From the cell containing the given text, extract its center point as (X, Y) coordinate. 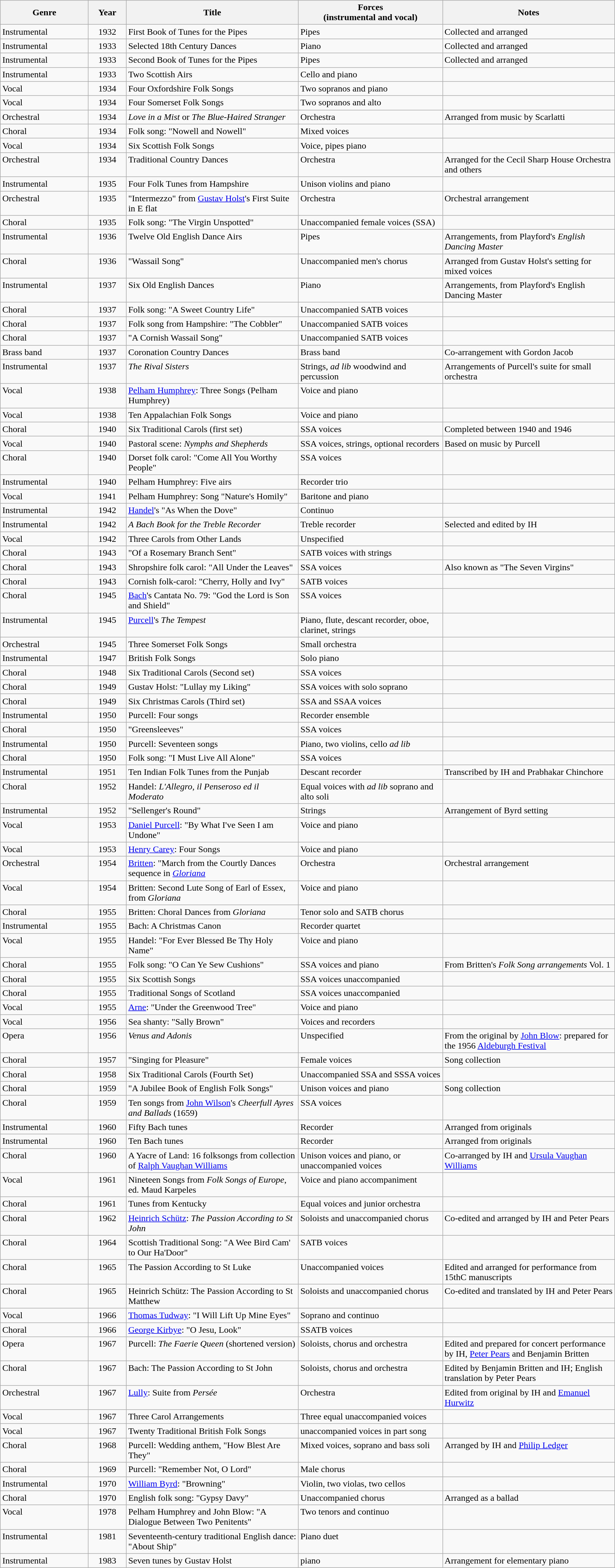
Recorder trio (370, 482)
1951 (108, 772)
Ten songs from John Wilson's Cheerfull Ayres and Ballads (1659) (212, 1108)
Nineteen Songs from Folk Songs of Europe, ed. Maud Karpeles (212, 1184)
Folk song: "A Sweet Country Life" (212, 310)
Ten Indian Folk Tunes from the Punjab (212, 772)
Traditional Songs of Scotland (212, 993)
Title (212, 13)
Voice, pipes piano (370, 145)
Folk song: "The Virgin Unspotted" (212, 223)
"Greensleeves" (212, 729)
Six Scottish Songs (212, 979)
Based on music by Purcell (529, 443)
Venus and Adonis (212, 1041)
Small orchestra (370, 644)
Strings, ad lib woodwind and percussion (370, 371)
Purcell: Seventeen songs (212, 743)
Ten Bach tunes (212, 1141)
Female voices (370, 1060)
Two Scottish Airs (212, 74)
Coronation Country Dances (212, 352)
George Kirbye: "O Jesu, Look" (212, 1330)
1964 (108, 1247)
"Wassail Song" (212, 266)
Unaccompanied female voices (SSA) (370, 223)
1957 (108, 1060)
Arranged as a ballad (529, 1498)
The Rival Sisters (212, 371)
Arrangement of Byrd setting (529, 811)
Male chorus (370, 1469)
Unison violins and piano (370, 184)
Britten: "March from the Courtly Dances sequence in Gloriana (212, 869)
Gustav Holst: "Lullay my Liking" (212, 687)
"Of a Rosemary Branch Sent" (212, 553)
Strings (370, 811)
Pelham Humphrey: Five airs (212, 482)
Edited and prepared for concert performance by IH, Peter Pears and Benjamin Britten (529, 1349)
Unison voices and piano, or unaccompanied voices (370, 1161)
Dorset folk carol: "Come All You Worthy People" (212, 462)
Second Book of Tunes for the Pipes (212, 60)
"A Cornish Wassail Song" (212, 338)
SATB voices with strings (370, 553)
Tunes from Kentucky (212, 1204)
SSATB voices (370, 1330)
1947 (108, 658)
Pelham Humphrey: Three Songs (Pelham Humphrey) (212, 396)
Pelham Humphrey: Song "Nature's Homily" (212, 496)
1958 (108, 1074)
Folk song: "I Must Live All Alone" (212, 758)
Forces(instrumental and vocal) (370, 13)
Cello and piano (370, 74)
First Book of Tunes for the Pipes (212, 32)
Bach's Cantata No. 79: "God the Lord is Son and Shield" (212, 600)
Three Carols from Other Lands (212, 539)
Piano duet (370, 1541)
Transcribed by IH and Prabhakar Chinchore (529, 772)
Recorder ensemble (370, 715)
Genre (44, 13)
Selected 18th Century Dances (212, 46)
English folk song: "Gypsy Davy" (212, 1498)
Edited by Benjamin Britten and IH; English translation by Peter Pears (529, 1373)
Equal voices with ad lib soprano and alto soli (370, 792)
Mixed voices (370, 131)
Arrangement for elementary piano (529, 1561)
Arranged by IH and Philip Ledger (529, 1450)
Handel: L'Allegro, il Penseroso ed il Moderato (212, 792)
Solo piano (370, 658)
1941 (108, 496)
Piano, two violins, cello ad lib (370, 743)
Three Somerset Folk Songs (212, 644)
Edited from original by IH and Emanuel Hurwitz (529, 1397)
Twenty Traditional British Folk Songs (212, 1431)
Voice and piano accompaniment (370, 1184)
Notes (529, 13)
1932 (108, 32)
Thomas Tudway: "I Will Lift Up Mine Eyes" (212, 1315)
The Passion According to St Luke (212, 1272)
Descant recorder (370, 772)
Arne: "Under the Greenwood Tree" (212, 1007)
Cornish folk-carol: "Cherry, Holly and Ivy" (212, 581)
Six Christmas Carols (Third set) (212, 701)
Four Folk Tunes from Hampshire (212, 184)
Folk song from Hampshire: "The Cobbler" (212, 324)
Britten: Choral Dances from Gloriana (212, 912)
Sea shanty: "Sally Brown" (212, 1021)
Arranged for the Cecil Sharp House Orchestra and others (529, 164)
Six Traditional Carols (Fourth Set) (212, 1074)
Arrangements of Purcell's suite for small orchestra (529, 371)
Piano, flute, descant recorder, oboe, clarinet, strings (370, 625)
Fifty Bach tunes (212, 1127)
A Yacre of Land: 16 folksongs from collection of Ralph Vaughan Williams (212, 1161)
1968 (108, 1450)
Traditional Country Dances (212, 164)
Violin, two violas, two cellos (370, 1484)
British Folk Songs (212, 658)
Six Traditional Carols (first set) (212, 429)
SSA voices and piano (370, 965)
Purcell: Wedding anthem, "How Blest Are They" (212, 1450)
Purcell: Four songs (212, 715)
Co-arranged by IH and Ursula Vaughan Williams (529, 1161)
1978 (108, 1517)
"Sellenger's Round" (212, 811)
Two sopranos and alto (370, 103)
Two sopranos and piano (370, 89)
Three Carol Arrangements (212, 1417)
Six Scottish Folk Songs (212, 145)
Tenor solo and SATB chorus (370, 912)
Folk song: "Nowell and Nowell" (212, 131)
"Intermezzo" from Gustav Holst's First Suite in E flat (212, 203)
Co-edited and arranged by IH and Peter Pears (529, 1223)
Heinrich Schütz: The Passion According to St John (212, 1223)
Bach: A Christmas Canon (212, 926)
Equal voices and junior orchestra (370, 1204)
SSA voices with solo soprano (370, 687)
Six Old English Dances (212, 291)
Unison voices and piano (370, 1089)
"A Jubilee Book of English Folk Songs" (212, 1089)
Unaccompanied voices (370, 1272)
SSA and SSAA voices (370, 701)
From Britten's Folk Song arrangements Vol. 1 (529, 965)
Daniel Purcell: "By What I've Seen I am Undone" (212, 830)
From the original by John Blow: prepared for the 1956 Aldeburgh Festival (529, 1041)
Pelham Humphrey and John Blow: "A Dialogue Between Two Penitents" (212, 1517)
Folk song: "O Can Ye Sew Cushions" (212, 965)
Baritone and piano (370, 496)
Handel: "For Ever Blessed Be Thy Holy Name" (212, 946)
William Byrd: "Browning" (212, 1484)
Seventeenth-century traditional English dance: "About Ship" (212, 1541)
Also known as "The Seven Virgins" (529, 567)
Purcell's The Tempest (212, 625)
Six Traditional Carols (Second set) (212, 673)
SSA voices, strings, optional recorders (370, 443)
Co-edited and translated by IH and Peter Pears (529, 1296)
Co-arrangement with Gordon Jacob (529, 352)
Unaccompanied SSA and SSSA voices (370, 1074)
Selected and edited by IH (529, 525)
Seven tunes by Gustav Holst (212, 1561)
Arranged from Gustav Holst's setting for mixed voices (529, 266)
"Singing for Pleasure" (212, 1060)
1948 (108, 673)
Pastoral scene: Nymphs and Shepherds (212, 443)
Britten: Second Lute Song of Earl of Essex, from Gloriana (212, 892)
Ten Appalachian Folk Songs (212, 415)
Year (108, 13)
Continuo (370, 510)
unaccompanied voices in part song (370, 1431)
Three equal unaccompanied voices (370, 1417)
Unaccompanied men's chorus (370, 266)
Purcell: "Remember Not, O Lord" (212, 1469)
Mixed voices, soprano and bass soli (370, 1450)
Voices and recorders (370, 1021)
Bach: The Passion According to St John (212, 1373)
1983 (108, 1561)
Unaccompanied chorus (370, 1498)
piano (370, 1561)
Four Somerset Folk Songs (212, 103)
1981 (108, 1541)
Treble recorder (370, 525)
Heinrich Schütz: The Passion According to St Matthew (212, 1296)
Purcell: The Faerie Queen (shortened version) (212, 1349)
Edited and arranged for performance from 15thC manuscripts (529, 1272)
Scottish Traditional Song: "A Wee Bird Cam' to Our Ha'Door" (212, 1247)
1962 (108, 1223)
1969 (108, 1469)
Lully: Suite from Persée (212, 1397)
Completed between 1940 and 1946 (529, 429)
A Bach Book for the Treble Recorder (212, 525)
Four Oxfordshire Folk Songs (212, 89)
Henry Carey: Four Songs (212, 849)
Arranged from music by Scarlatti (529, 117)
Two tenors and continuo (370, 1517)
Love in a Mist or The Blue-Haired Stranger (212, 117)
Recorder quartet (370, 926)
Handel's "As When the Dove" (212, 510)
Shropshire folk carol: "All Under the Leaves" (212, 567)
Twelve Old English Dance Airs (212, 242)
Soprano and continuo (370, 1315)
